Determine the [X, Y] coordinate at the center of the cell enclosing the given text.  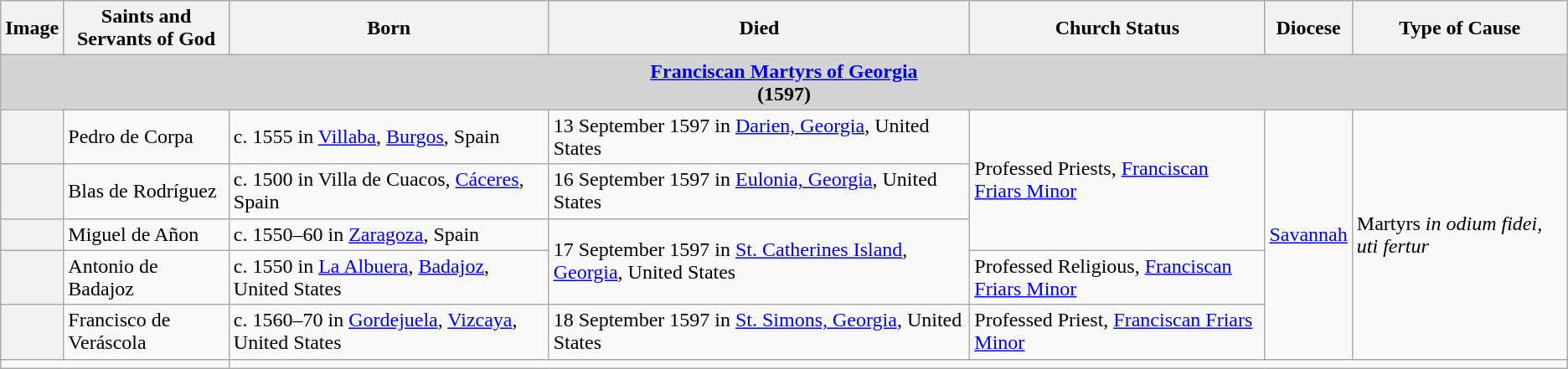
17 September 1597 in St. Catherines Island, Georgia, United States [759, 261]
Born [389, 28]
Blas de Rodríguez [147, 191]
Professed Religious, Franciscan Friars Minor [1117, 278]
Diocese [1308, 28]
Image [32, 28]
c. 1555 in Villaba, Burgos, Spain [389, 137]
16 September 1597 in Eulonia, Georgia, United States [759, 191]
c. 1500 in Villa de Cuacos, Cáceres, Spain [389, 191]
Antonio de Badajoz [147, 278]
Died [759, 28]
c. 1550 in La Albuera, Badajoz, United States [389, 278]
Professed Priest, Franciscan Friars Minor [1117, 331]
Saints andServants of God [147, 28]
Professed Priests, Franciscan Friars Minor [1117, 180]
Pedro de Corpa [147, 137]
Church Status [1117, 28]
18 September 1597 in St. Simons, Georgia, United States [759, 331]
c. 1550–60 in Zaragoza, Spain [389, 234]
13 September 1597 in Darien, Georgia, United States [759, 137]
Miguel de Añon [147, 234]
c. 1560–70 in Gordejuela, Vizcaya, United States [389, 331]
Francisco de Veráscola [147, 331]
Martyrs in odium fidei, uti fertur [1459, 234]
Type of Cause [1459, 28]
Franciscan Martyrs of Georgia (1597) [784, 82]
Savannah [1308, 234]
